Find where the given text appears and provide that cell's center as (X, Y) coordinate. 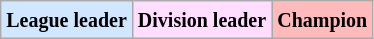
League leader (67, 20)
Champion (322, 20)
Division leader (202, 20)
